Find where the given text appears and provide that cell's center as [x, y] coordinate. 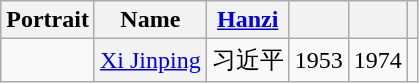
1953 [318, 60]
Hanzi [248, 20]
Portrait [48, 20]
1974 [378, 60]
Name [150, 20]
Xi Jinping [150, 60]
习近平 [248, 60]
